Scan for the cell matching the given text and deliver its (x, y) coordinate at center. 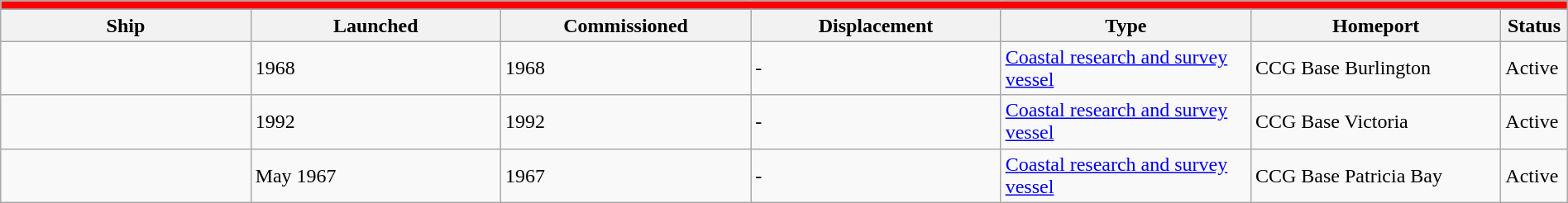
Displacement (876, 26)
CCG Base Victoria (1375, 122)
CCG Base Patricia Bay (1375, 175)
1967 (625, 175)
May 1967 (375, 175)
Type (1126, 26)
Commissioned (625, 26)
Status (1534, 26)
Launched (375, 26)
Homeport (1375, 26)
Ship (126, 26)
CCG Base Burlington (1375, 68)
